Detect which cell encompasses the target text, then output its [x, y] center coordinate. 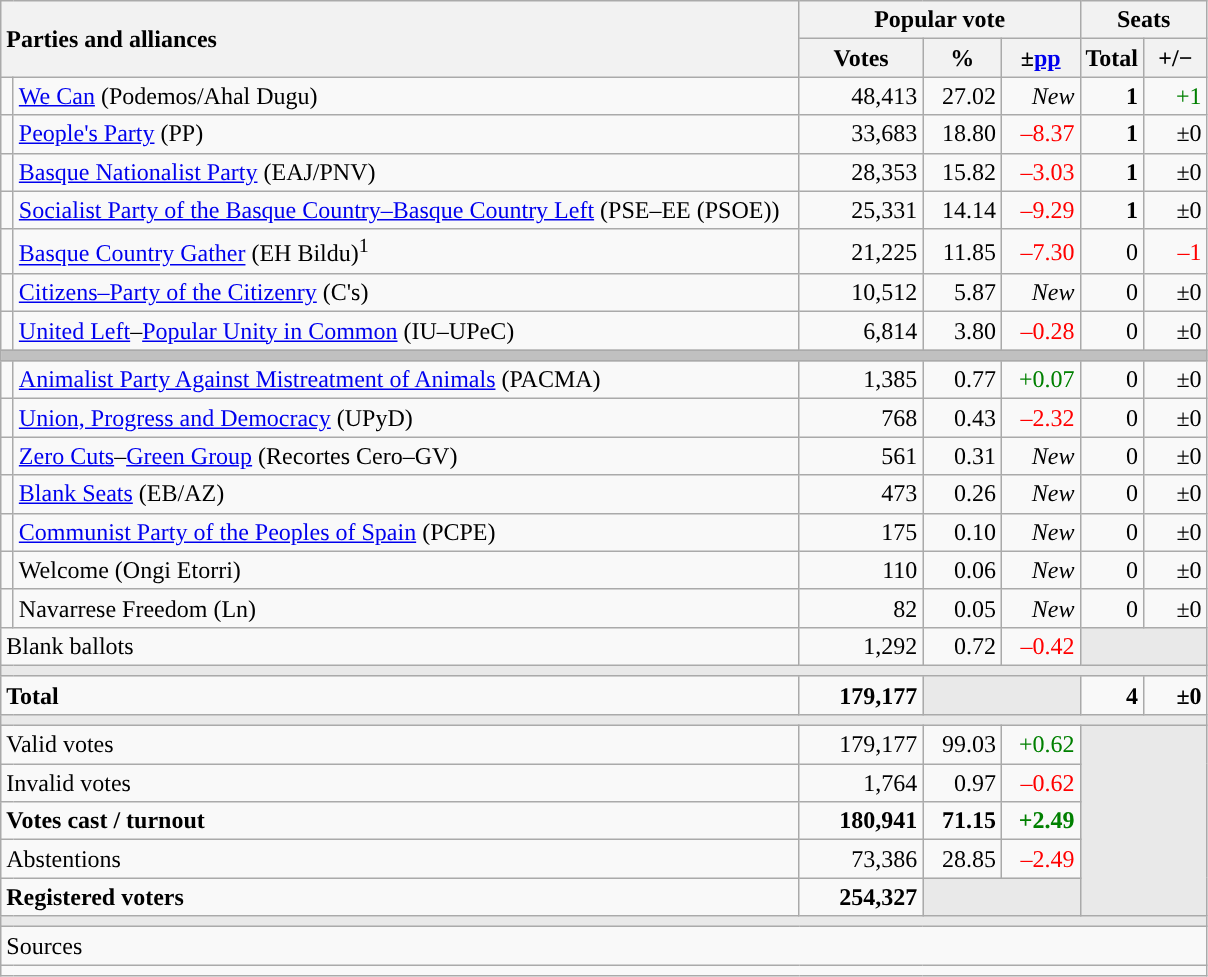
–0.42 [1040, 646]
Invalid votes [400, 783]
0.31 [962, 456]
+/− [1176, 58]
Navarrese Freedom (Ln) [406, 608]
33,683 [861, 134]
+2.49 [1040, 821]
We Can (Podemos/Ahal Dugu) [406, 96]
Basque Nationalist Party (EAJ/PNV) [406, 172]
Registered voters [400, 897]
0.43 [962, 418]
73,386 [861, 859]
28,353 [861, 172]
473 [861, 494]
0.72 [962, 646]
0.05 [962, 608]
1,385 [861, 380]
14.14 [962, 210]
3.80 [962, 331]
Votes [861, 58]
–8.37 [1040, 134]
Valid votes [400, 745]
People's Party (PP) [406, 134]
175 [861, 532]
–2.49 [1040, 859]
+0.62 [1040, 745]
Zero Cuts–Green Group (Recortes Cero–GV) [406, 456]
Animalist Party Against Mistreatment of Animals (PACMA) [406, 380]
–2.32 [1040, 418]
4 [1112, 695]
Socialist Party of the Basque Country–Basque Country Left (PSE–EE (PSOE)) [406, 210]
–3.03 [1040, 172]
United Left–Popular Unity in Common (IU–UPeC) [406, 331]
180,941 [861, 821]
±pp [1040, 58]
Votes cast / turnout [400, 821]
% [962, 58]
48,413 [861, 96]
0.06 [962, 570]
561 [861, 456]
25,331 [861, 210]
27.02 [962, 96]
0.10 [962, 532]
82 [861, 608]
Abstentions [400, 859]
254,327 [861, 897]
–9.29 [1040, 210]
Communist Party of the Peoples of Spain (PCPE) [406, 532]
Popular vote [940, 20]
15.82 [962, 172]
+1 [1176, 96]
1,292 [861, 646]
0.26 [962, 494]
Blank Seats (EB/AZ) [406, 494]
+0.07 [1040, 380]
Seats [1144, 20]
768 [861, 418]
–1 [1176, 252]
Union, Progress and Democracy (UPyD) [406, 418]
Sources [604, 946]
0.77 [962, 380]
10,512 [861, 293]
110 [861, 570]
–0.28 [1040, 331]
11.85 [962, 252]
0.97 [962, 783]
Parties and alliances [400, 39]
Welcome (Ongi Etorri) [406, 570]
1,764 [861, 783]
Citizens–Party of the Citizenry (C's) [406, 293]
–0.62 [1040, 783]
–7.30 [1040, 252]
Blank ballots [400, 646]
71.15 [962, 821]
28.85 [962, 859]
5.87 [962, 293]
18.80 [962, 134]
6,814 [861, 331]
99.03 [962, 745]
Basque Country Gather (EH Bildu)1 [406, 252]
21,225 [861, 252]
